Output the (x, y) coordinate of the center of the cell containing the given text.  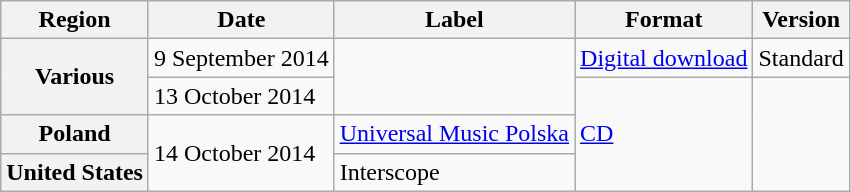
Region (75, 20)
Various (75, 77)
Date (241, 20)
Format (664, 20)
Interscope (454, 172)
Label (454, 20)
CD (664, 134)
Universal Music Polska (454, 134)
Poland (75, 134)
Digital download (664, 58)
14 October 2014 (241, 153)
13 October 2014 (241, 96)
9 September 2014 (241, 58)
Version (801, 20)
Standard (801, 58)
United States (75, 172)
